Output the [X, Y] coordinate of the center of the cell containing the given text.  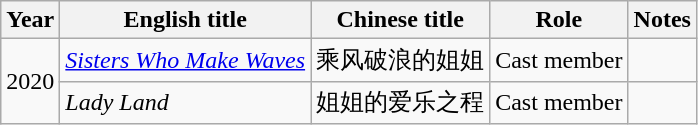
姐姐的爱乐之程 [400, 102]
English title [186, 20]
Lady Land [186, 102]
2020 [30, 82]
Notes [662, 20]
Chinese title [400, 20]
乘风破浪的姐姐 [400, 60]
Sisters Who Make Waves [186, 60]
Role [559, 20]
Year [30, 20]
